Find where the given text appears and provide that cell's center as [x, y] coordinate. 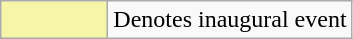
Denotes inaugural event [230, 20]
